Determine the [X, Y] coordinate at the center of the cell enclosing the given text.  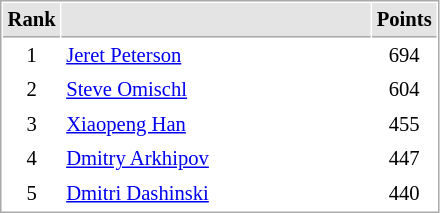
5 [32, 194]
455 [404, 124]
Dmitri Dashinski [216, 194]
Steve Omischl [216, 90]
Rank [32, 20]
447 [404, 158]
Xiaopeng Han [216, 124]
604 [404, 90]
1 [32, 56]
Points [404, 20]
3 [32, 124]
2 [32, 90]
440 [404, 194]
694 [404, 56]
4 [32, 158]
Jeret Peterson [216, 56]
Dmitry Arkhipov [216, 158]
